From the cell containing the given text, extract its center point as (x, y) coordinate. 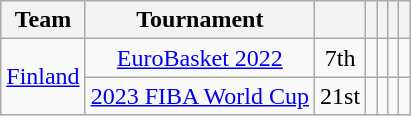
Tournament (200, 20)
2023 FIBA World Cup (200, 96)
7th (340, 58)
EuroBasket 2022 (200, 58)
Team (43, 20)
Finland (43, 77)
21st (340, 96)
